From the cell containing the given text, extract its center point as (X, Y) coordinate. 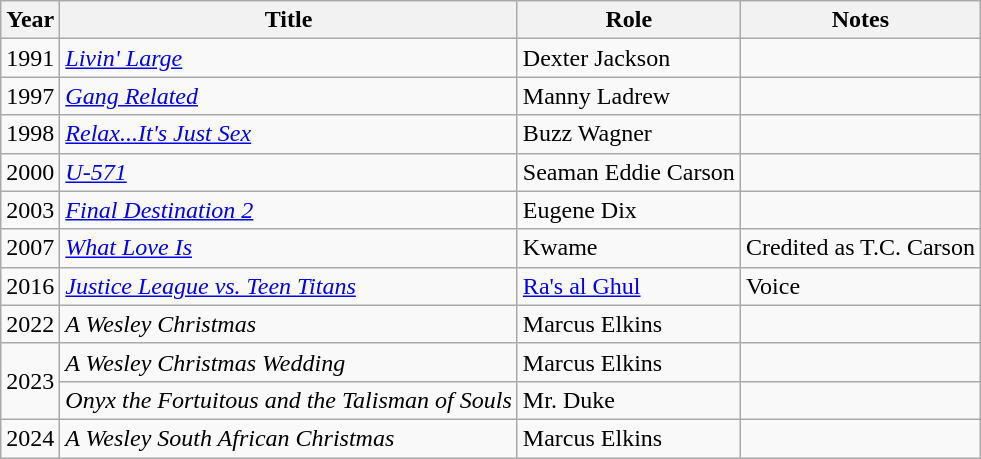
U-571 (289, 172)
A Wesley Christmas Wedding (289, 362)
A Wesley South African Christmas (289, 438)
Year (30, 20)
Buzz Wagner (628, 134)
Gang Related (289, 96)
2022 (30, 324)
Onyx the Fortuitous and the Talisman of Souls (289, 400)
Voice (860, 286)
Manny Ladrew (628, 96)
1998 (30, 134)
Relax...It's Just Sex (289, 134)
A Wesley Christmas (289, 324)
Seaman Eddie Carson (628, 172)
Justice League vs. Teen Titans (289, 286)
2024 (30, 438)
1991 (30, 58)
Dexter Jackson (628, 58)
Title (289, 20)
Eugene Dix (628, 210)
1997 (30, 96)
2003 (30, 210)
Notes (860, 20)
Kwame (628, 248)
Mr. Duke (628, 400)
2007 (30, 248)
Final Destination 2 (289, 210)
What Love Is (289, 248)
Role (628, 20)
Livin' Large (289, 58)
Credited as T.C. Carson (860, 248)
2016 (30, 286)
2023 (30, 381)
Ra's al Ghul (628, 286)
2000 (30, 172)
